Identify which cell holds the provided text, then report its [x, y] central coordinate. 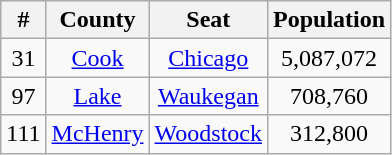
Cook [98, 58]
97 [24, 96]
708,760 [330, 96]
# [24, 20]
31 [24, 58]
Chicago [208, 58]
312,800 [330, 134]
Lake [98, 96]
McHenry [98, 134]
5,087,072 [330, 58]
Seat [208, 20]
Woodstock [208, 134]
Population [330, 20]
111 [24, 134]
County [98, 20]
Waukegan [208, 96]
